Locate the cell with the specified text and output its [x, y] center coordinate. 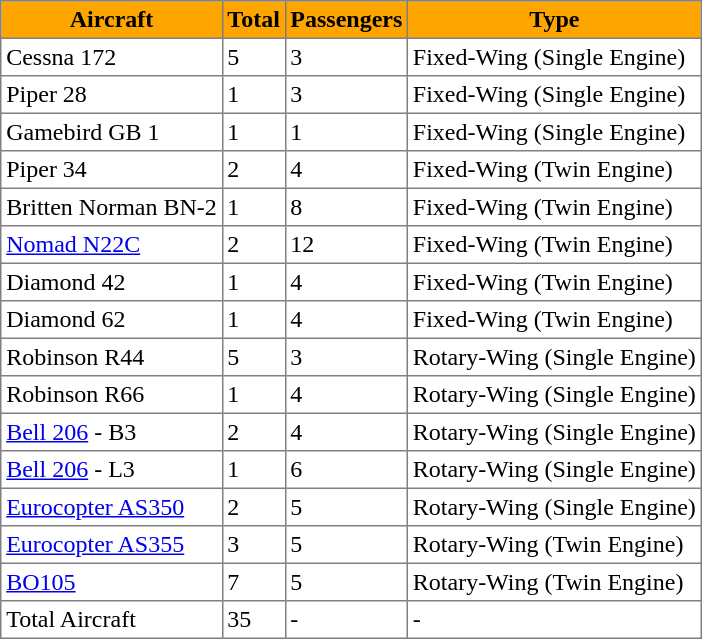
Robinson R66 [112, 395]
Piper 34 [112, 170]
Eurocopter AS350 [112, 507]
Total Aircraft [112, 620]
Total [254, 20]
Passengers [346, 20]
12 [346, 245]
Piper 28 [112, 95]
Nomad N22C [112, 245]
Robinson R44 [112, 357]
6 [346, 470]
Diamond 42 [112, 282]
8 [346, 207]
Gamebird GB 1 [112, 132]
Britten Norman BN-2 [112, 207]
Cessna 172 [112, 57]
7 [254, 582]
Type [554, 20]
Eurocopter AS355 [112, 545]
Bell 206 - L3 [112, 470]
Bell 206 - B3 [112, 432]
BO105 [112, 582]
Diamond 62 [112, 320]
Aircraft [112, 20]
35 [254, 620]
